Identify which cell holds the provided text, then report its [X, Y] central coordinate. 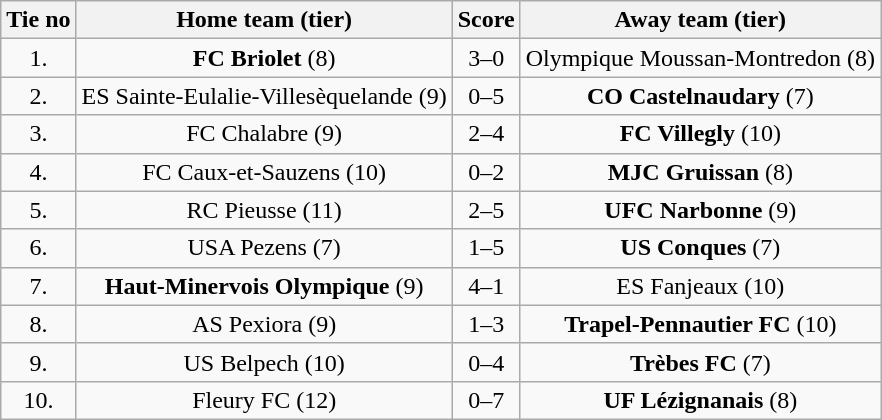
Score [486, 20]
FC Chalabre (9) [264, 134]
0–7 [486, 400]
FC Caux-et-Sauzens (10) [264, 172]
4. [38, 172]
4–1 [486, 286]
7. [38, 286]
UFC Narbonne (9) [700, 210]
1–3 [486, 324]
US Belpech (10) [264, 362]
FC Briolet (8) [264, 58]
MJC Gruissan (8) [700, 172]
USA Pezens (7) [264, 248]
2–5 [486, 210]
1–5 [486, 248]
Fleury FC (12) [264, 400]
UF Lézignanais (8) [700, 400]
AS Pexiora (9) [264, 324]
6. [38, 248]
Home team (tier) [264, 20]
2–4 [486, 134]
10. [38, 400]
CO Castelnaudary (7) [700, 96]
0–2 [486, 172]
1. [38, 58]
Olympique Moussan-Montredon (8) [700, 58]
Haut-Minervois Olympique (9) [264, 286]
ES Sainte-Eulalie-Villesèquelande (9) [264, 96]
RC Pieusse (11) [264, 210]
5. [38, 210]
Trapel-Pennautier FC (10) [700, 324]
3. [38, 134]
8. [38, 324]
ES Fanjeaux (10) [700, 286]
Away team (tier) [700, 20]
0–5 [486, 96]
Trèbes FC (7) [700, 362]
0–4 [486, 362]
FC Villegly (10) [700, 134]
3–0 [486, 58]
Tie no [38, 20]
2. [38, 96]
9. [38, 362]
US Conques (7) [700, 248]
